Pinpoint the cell where the given text exists, returning its [x, y] midpoint coordinate. 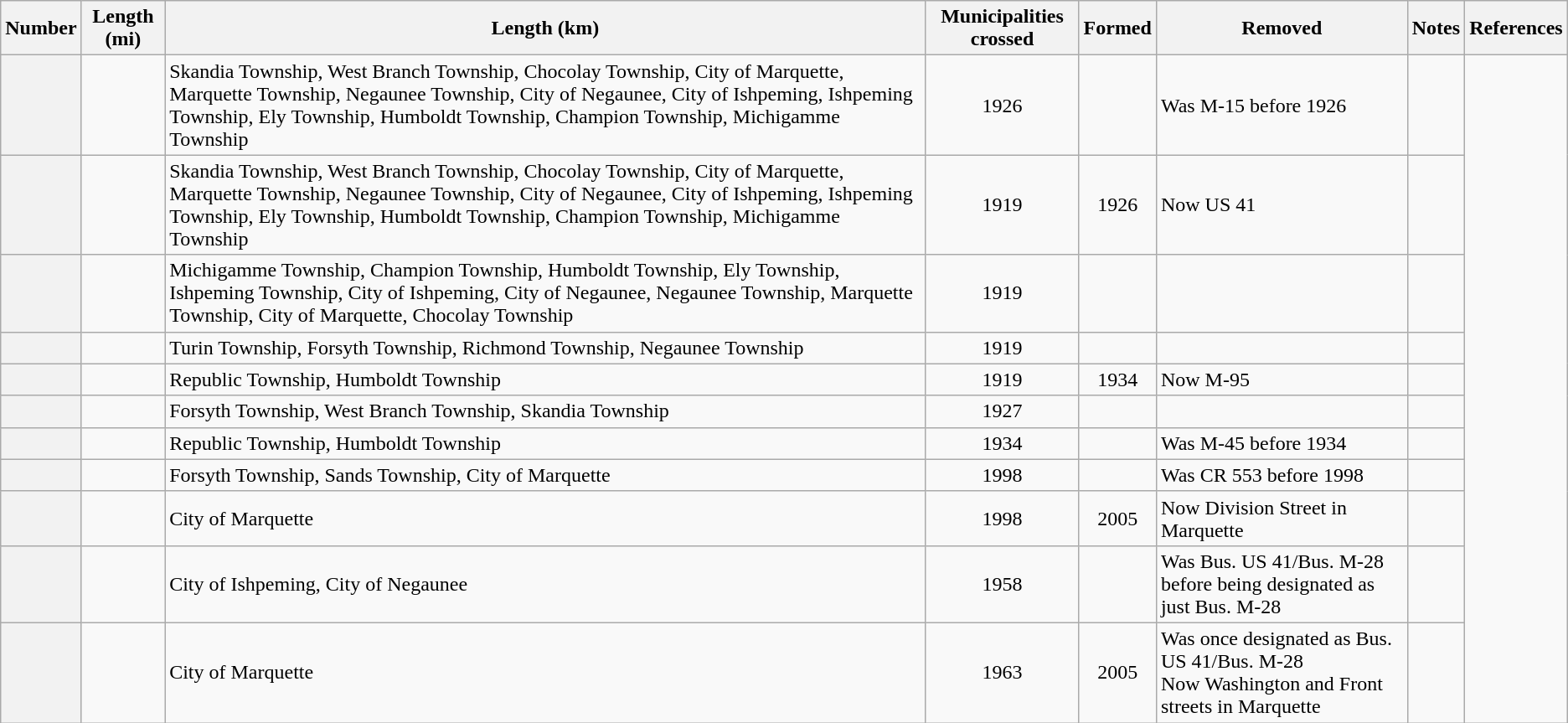
Removed [1282, 28]
Now US 41 [1282, 204]
Length (km) [545, 28]
References [1516, 28]
Was CR 553 before 1998 [1282, 475]
Was M-45 before 1934 [1282, 443]
Length (mi) [123, 28]
Formed [1117, 28]
Was M-15 before 1926 [1282, 106]
Forsyth Township, Sands Township, City of Marquette [545, 475]
Was once designated as Bus. US 41/Bus. M-28Now Washington and Front streets in Marquette [1282, 672]
Forsyth Township, West Branch Township, Skandia Township [545, 411]
Number [41, 28]
1958 [1002, 584]
1963 [1002, 672]
Turin Township, Forsyth Township, Richmond Township, Negaunee Township [545, 348]
City of Ishpeming, City of Negaunee [545, 584]
Notes [1436, 28]
1927 [1002, 411]
Now Division Street in Marquette [1282, 518]
Municipalities crossed [1002, 28]
Now M-95 [1282, 380]
Was Bus. US 41/Bus. M-28 before being designated as just Bus. M-28 [1282, 584]
